Search for the cell housing the specified text and yield its [X, Y] center coordinate. 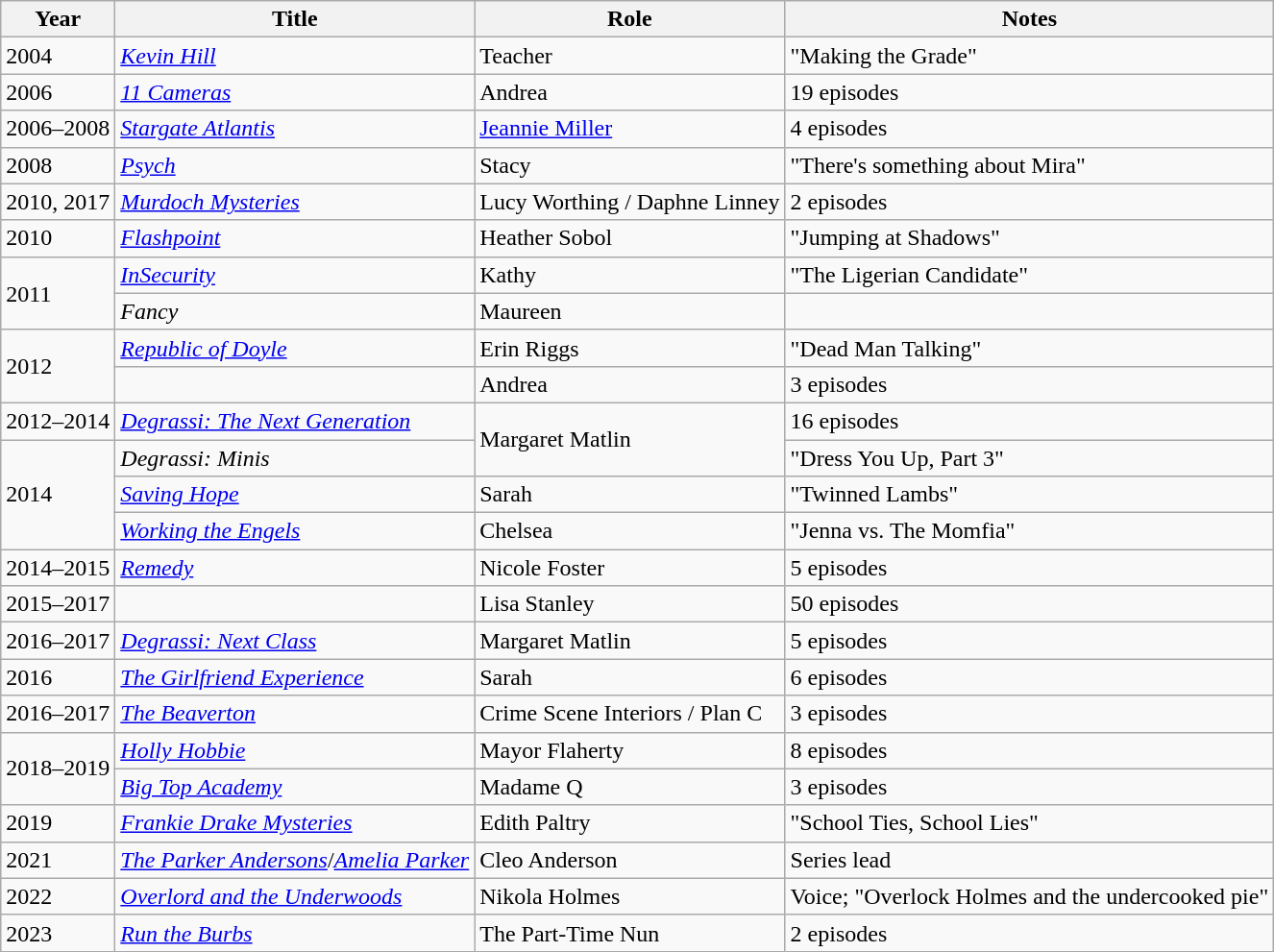
Edith Paltry [630, 823]
Working the Engels [295, 531]
InSecurity [295, 275]
Lisa Stanley [630, 604]
Overlord and the Underwoods [295, 896]
Psych [295, 165]
Murdoch Mysteries [295, 202]
2021 [58, 860]
Teacher [630, 56]
Kathy [630, 275]
"Twinned Lambs" [1030, 495]
2012–2014 [58, 421]
"There's something about Mira" [1030, 165]
Degrassi: Next Class [295, 641]
Mayor Flaherty [630, 750]
Chelsea [630, 531]
2023 [58, 933]
Saving Hope [295, 495]
6 episodes [1030, 677]
Jeannie Miller [630, 129]
Voice; "Overlock Holmes and the undercooked pie" [1030, 896]
Stargate Atlantis [295, 129]
2018–2019 [58, 769]
"Making the Grade" [1030, 56]
2006 [58, 92]
8 episodes [1030, 750]
19 episodes [1030, 92]
Republic of Doyle [295, 348]
2019 [58, 823]
The Girlfriend Experience [295, 677]
50 episodes [1030, 604]
Notes [1030, 19]
Stacy [630, 165]
Flashpoint [295, 238]
Remedy [295, 568]
2022 [58, 896]
Holly Hobbie [295, 750]
Nikola Holmes [630, 896]
2012 [58, 366]
2008 [58, 165]
11 Cameras [295, 92]
Lucy Worthing / Daphne Linney [630, 202]
2014–2015 [58, 568]
Madame Q [630, 787]
Fancy [295, 311]
2015–2017 [58, 604]
2010 [58, 238]
Degrassi: Minis [295, 458]
The Parker Andersons/Amelia Parker [295, 860]
"School Ties, School Lies" [1030, 823]
"Dead Man Talking" [1030, 348]
2011 [58, 293]
"Jenna vs. The Momfia" [1030, 531]
"The Ligerian Candidate" [1030, 275]
2016 [58, 677]
"Jumping at Shadows" [1030, 238]
Year [58, 19]
Frankie Drake Mysteries [295, 823]
Heather Sobol [630, 238]
Kevin Hill [295, 56]
Big Top Academy [295, 787]
4 episodes [1030, 129]
2010, 2017 [58, 202]
Maureen [630, 311]
Series lead [1030, 860]
"Dress You Up, Part 3" [1030, 458]
Cleo Anderson [630, 860]
16 episodes [1030, 421]
Title [295, 19]
The Beaverton [295, 714]
Nicole Foster [630, 568]
2004 [58, 56]
Run the Burbs [295, 933]
2006–2008 [58, 129]
Crime Scene Interiors / Plan C [630, 714]
The Part-Time Nun [630, 933]
2014 [58, 495]
Degrassi: The Next Generation [295, 421]
Role [630, 19]
Erin Riggs [630, 348]
